Provide the [X, Y] coordinate of the cell's center where the given text is located.  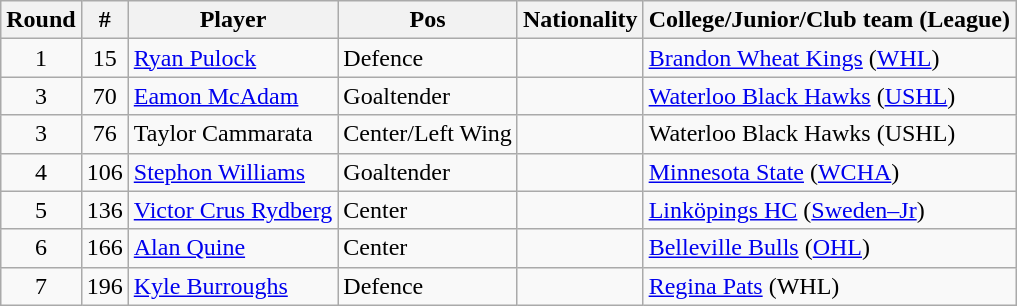
6 [41, 248]
Center/Left Wing [428, 134]
Player [233, 20]
College/Junior/Club team (League) [829, 20]
Eamon McAdam [233, 96]
76 [104, 134]
Victor Crus Rydberg [233, 210]
Taylor Cammarata [233, 134]
# [104, 20]
Brandon Wheat Kings (WHL) [829, 58]
Regina Pats (WHL) [829, 286]
166 [104, 248]
Nationality [580, 20]
Round [41, 20]
Kyle Burroughs [233, 286]
5 [41, 210]
Stephon Williams [233, 172]
4 [41, 172]
7 [41, 286]
70 [104, 96]
Linköpings HC (Sweden–Jr) [829, 210]
Pos [428, 20]
Minnesota State (WCHA) [829, 172]
Alan Quine [233, 248]
106 [104, 172]
136 [104, 210]
Belleville Bulls (OHL) [829, 248]
196 [104, 286]
Ryan Pulock [233, 58]
1 [41, 58]
15 [104, 58]
